Locate the cell with the specified text and output its [x, y] center coordinate. 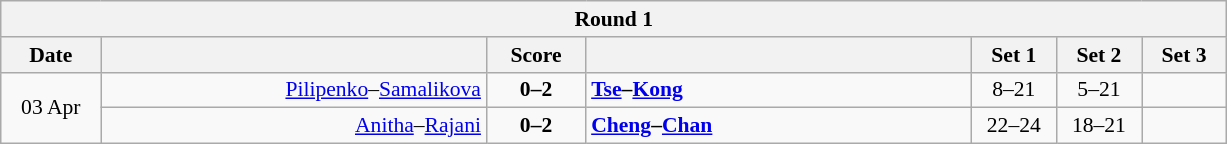
Cheng–Chan [778, 126]
18–21 [1098, 126]
Score [536, 55]
Pilipenko–Samalikova [294, 90]
Round 1 [614, 19]
Anitha–Rajani [294, 126]
03 Apr [51, 108]
22–24 [1014, 126]
Set 1 [1014, 55]
Set 3 [1184, 55]
5–21 [1098, 90]
Tse–Kong [778, 90]
Date [51, 55]
8–21 [1014, 90]
Set 2 [1098, 55]
